Search for the cell housing the specified text and yield its (x, y) center coordinate. 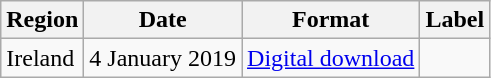
Ireland (42, 58)
4 January 2019 (163, 58)
Format (331, 20)
Digital download (331, 58)
Region (42, 20)
Label (455, 20)
Date (163, 20)
